Return [x, y] of the center of cell containing provided text 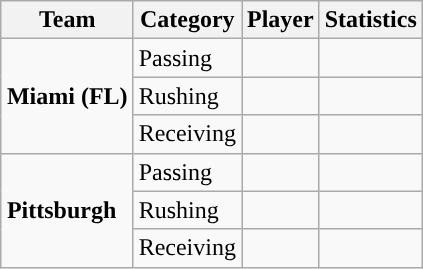
Statistics [370, 20]
Pittsburgh [67, 210]
Category [187, 20]
Team [67, 20]
Player [281, 20]
Miami (FL) [67, 96]
